Search for the cell housing the specified text and yield its (x, y) center coordinate. 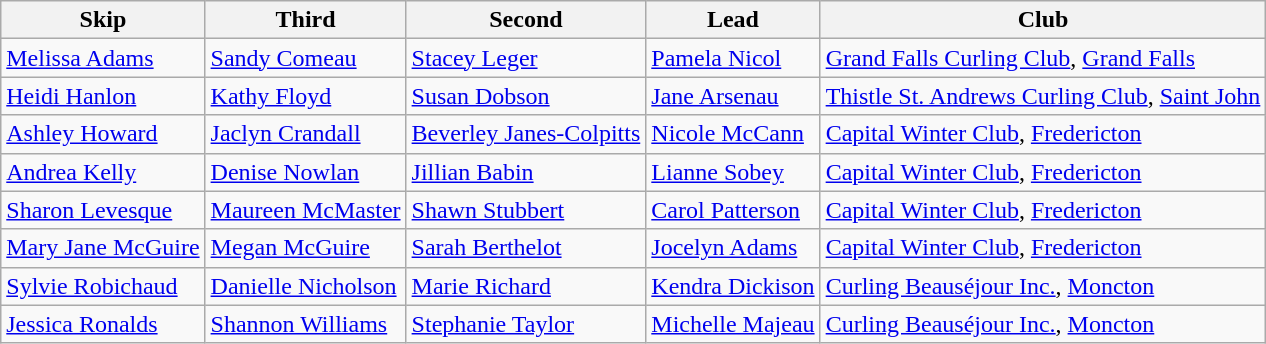
Carol Patterson (733, 210)
Sandy Comeau (306, 58)
Lead (733, 20)
Megan McGuire (306, 248)
Denise Nowlan (306, 172)
Sarah Berthelot (526, 248)
Beverley Janes-Colpitts (526, 134)
Melissa Adams (103, 58)
Skip (103, 20)
Shawn Stubbert (526, 210)
Thistle St. Andrews Curling Club, Saint John (1043, 96)
Club (1043, 20)
Nicole McCann (733, 134)
Stephanie Taylor (526, 324)
Jessica Ronalds (103, 324)
Grand Falls Curling Club, Grand Falls (1043, 58)
Andrea Kelly (103, 172)
Jillian Babin (526, 172)
Jane Arsenau (733, 96)
Heidi Hanlon (103, 96)
Marie Richard (526, 286)
Pamela Nicol (733, 58)
Danielle Nicholson (306, 286)
Susan Dobson (526, 96)
Shannon Williams (306, 324)
Lianne Sobey (733, 172)
Kendra Dickison (733, 286)
Sharon Levesque (103, 210)
Jaclyn Crandall (306, 134)
Mary Jane McGuire (103, 248)
Ashley Howard (103, 134)
Maureen McMaster (306, 210)
Kathy Floyd (306, 96)
Jocelyn Adams (733, 248)
Stacey Leger (526, 58)
Second (526, 20)
Sylvie Robichaud (103, 286)
Michelle Majeau (733, 324)
Third (306, 20)
